Locate the cell with the specified text and output its (x, y) center coordinate. 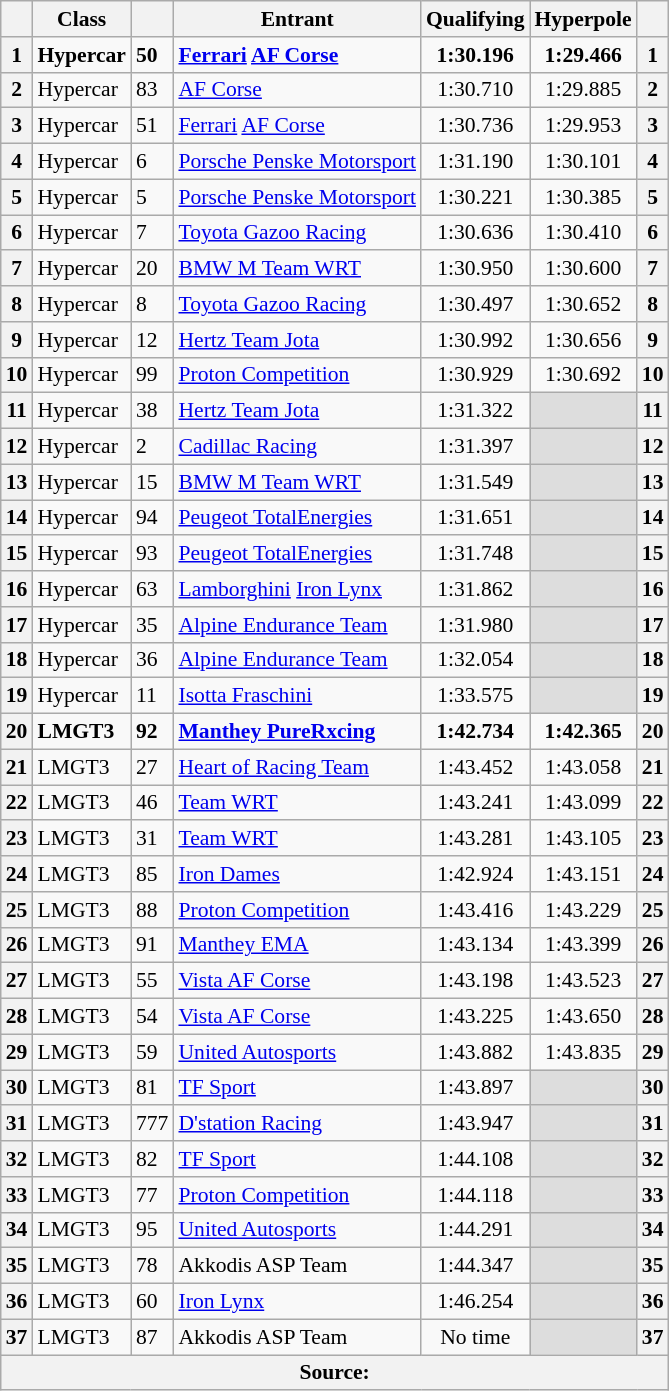
Manthey PureRxcing (297, 732)
1:30.385 (584, 197)
Isotta Fraschini (297, 696)
1:30.710 (475, 90)
99 (152, 375)
1:43.105 (584, 839)
1:30.656 (584, 340)
1:43.399 (584, 945)
AF Corse (297, 90)
1:43.229 (584, 910)
1:30.992 (475, 340)
1:31.651 (475, 518)
No time (475, 1337)
38 (152, 411)
1:30.497 (475, 304)
1:44.291 (475, 1230)
1:30.600 (584, 269)
Class (81, 19)
1:43.452 (475, 767)
91 (152, 945)
1:43.151 (584, 874)
1:31.549 (475, 482)
77 (152, 1195)
83 (152, 90)
1:30.950 (475, 269)
82 (152, 1159)
Qualifying (475, 19)
60 (152, 1302)
46 (152, 803)
1:42.734 (475, 732)
1:29.953 (584, 126)
777 (152, 1124)
50 (152, 55)
1:31.322 (475, 411)
1:30.736 (475, 126)
1:30.636 (475, 233)
1:42.924 (475, 874)
1:29.885 (584, 90)
1:43.523 (584, 981)
54 (152, 1017)
1:42.365 (584, 732)
1:43.198 (475, 981)
1:33.575 (475, 696)
1:32.054 (475, 660)
63 (152, 589)
78 (152, 1266)
81 (152, 1088)
1:31.397 (475, 447)
1:30.101 (584, 162)
1:46.254 (475, 1302)
1:30.652 (584, 304)
59 (152, 1052)
Lamborghini Iron Lynx (297, 589)
95 (152, 1230)
1:43.897 (475, 1088)
92 (152, 732)
1:31.748 (475, 554)
Hyperpole (584, 19)
55 (152, 981)
1:43.058 (584, 767)
1:30.221 (475, 197)
1:43.225 (475, 1017)
93 (152, 554)
1:43.281 (475, 839)
1:30.692 (584, 375)
1:43.650 (584, 1017)
1:30.410 (584, 233)
85 (152, 874)
1:31.190 (475, 162)
Heart of Racing Team (297, 767)
1:43.835 (584, 1052)
1:30.196 (475, 55)
Iron Lynx (297, 1302)
1:43.099 (584, 803)
1:29.466 (584, 55)
D'station Racing (297, 1124)
87 (152, 1337)
1:30.929 (475, 375)
Manthey EMA (297, 945)
Cadillac Racing (297, 447)
1:44.108 (475, 1159)
Iron Dames (297, 874)
1:31.980 (475, 625)
94 (152, 518)
1:43.416 (475, 910)
Entrant (297, 19)
Source: (335, 1373)
1:43.882 (475, 1052)
1:44.118 (475, 1195)
1:44.347 (475, 1266)
1:43.134 (475, 945)
88 (152, 910)
1:31.862 (475, 589)
1:43.947 (475, 1124)
1:43.241 (475, 803)
51 (152, 126)
